Scan for the cell matching the given text and deliver its [x, y] coordinate at center. 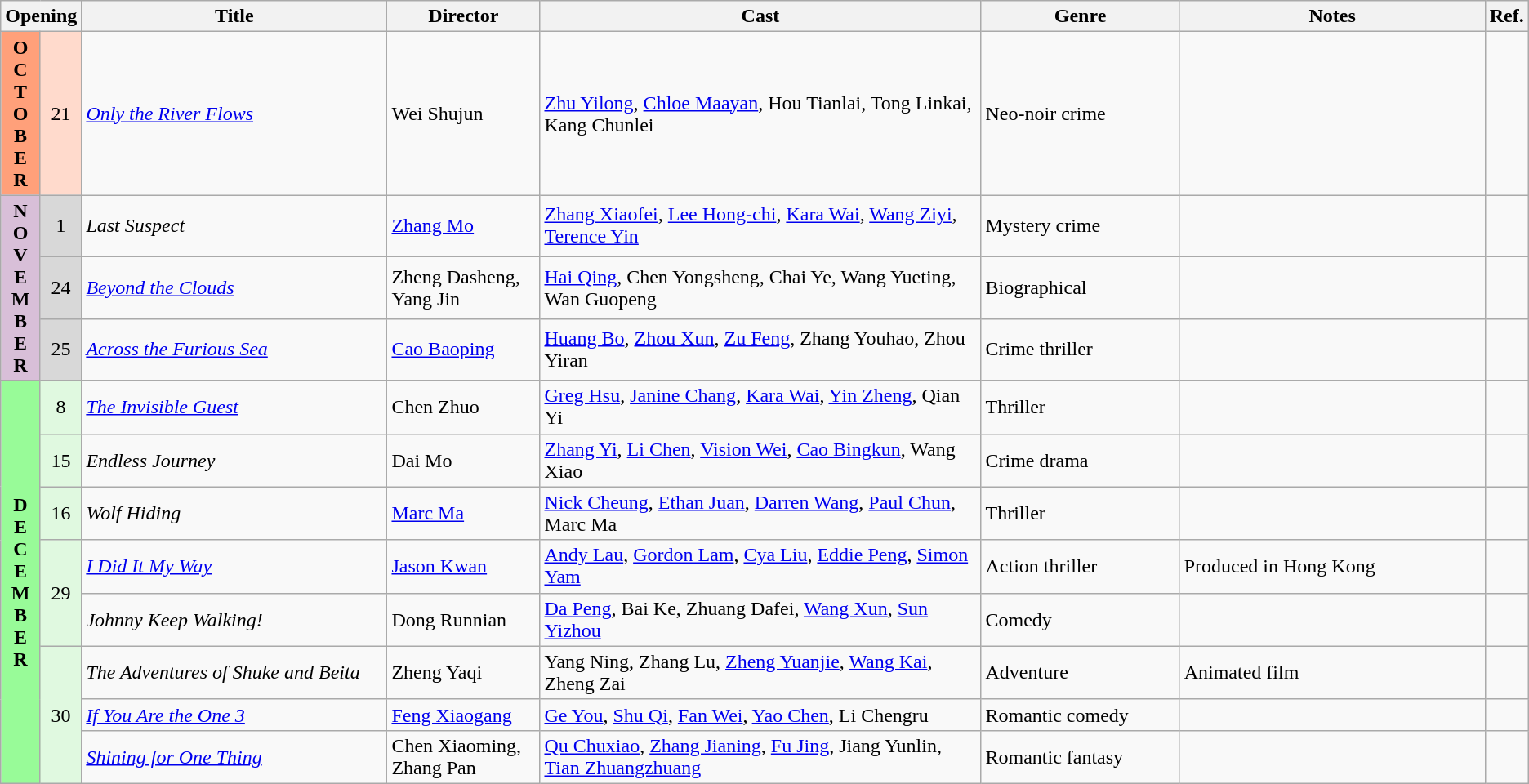
24 [60, 288]
Cast [760, 16]
Zheng Dasheng, Yang Jin [464, 288]
NOVEMBER [21, 287]
The Adventures of Shuke and Beita [234, 673]
Wei Shujun [464, 114]
Greg Hsu, Janine Chang, Kara Wai, Yin Zheng, Qian Yi [760, 407]
Dong Runnian [464, 619]
16 [60, 513]
Produced in Hong Kong [1332, 567]
Opening [41, 16]
Wolf Hiding [234, 513]
Biographical [1080, 288]
Dai Mo [464, 461]
Chen Zhuo [464, 407]
Hai Qing, Chen Yongsheng, Chai Ye, Wang Yueting, Wan Guopeng [760, 288]
Crime drama [1080, 461]
Adventure [1080, 673]
Johnny Keep Walking! [234, 619]
15 [60, 461]
Only the River Flows [234, 114]
Qu Chuxiao, Zhang Jianing, Fu Jing, Jiang Yunlin, Tian Zhuangzhuang [760, 756]
Ref. [1506, 16]
29 [60, 593]
Chen Xiaoming, Zhang Pan [464, 756]
8 [60, 407]
DECEMBER [21, 582]
21 [60, 114]
Genre [1080, 16]
If You Are the One 3 [234, 715]
Huang Bo, Zhou Xun, Zu Feng, Zhang Youhao, Zhou Yiran [760, 350]
The Invisible Guest [234, 407]
25 [60, 350]
Across the Furious Sea [234, 350]
Mystery crime [1080, 226]
Zhu Yilong, Chloe Maayan, Hou Tianlai, Tong Linkai, Kang Chunlei [760, 114]
Zhang Xiaofei, Lee Hong-chi, Kara Wai, Wang Ziyi, Terence Yin [760, 226]
Crime thriller [1080, 350]
Notes [1332, 16]
Romantic fantasy [1080, 756]
Andy Lau, Gordon Lam, Cya Liu, Eddie Peng, Simon Yam [760, 567]
Nick Cheung, Ethan Juan, Darren Wang, Paul Chun, Marc Ma [760, 513]
Marc Ma [464, 513]
Zhang Yi, Li Chen, Vision Wei, Cao Bingkun, Wang Xiao [760, 461]
I Did It My Way [234, 567]
Director [464, 16]
Title [234, 16]
30 [60, 715]
Comedy [1080, 619]
Shining for One Thing [234, 756]
Endless Journey [234, 461]
Romantic comedy [1080, 715]
Action thriller [1080, 567]
Neo-noir crime [1080, 114]
Animated film [1332, 673]
Zhang Mo [464, 226]
Feng Xiaogang [464, 715]
Yang Ning, Zhang Lu, Zheng Yuanjie, Wang Kai, Zheng Zai [760, 673]
Ge You, Shu Qi, Fan Wei, Yao Chen, Li Chengru [760, 715]
Da Peng, Bai Ke, Zhuang Dafei, Wang Xun, Sun Yizhou [760, 619]
OCTOBER [21, 114]
1 [60, 226]
Beyond the Clouds [234, 288]
Jason Kwan [464, 567]
Last Suspect [234, 226]
Zheng Yaqi [464, 673]
Cao Baoping [464, 350]
